Return (X, Y) of the center of cell containing provided text 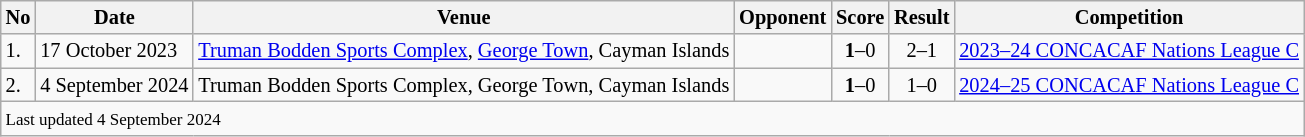
4 September 2024 (114, 85)
Venue (464, 17)
Date (114, 17)
2–1 (922, 51)
17 October 2023 (114, 51)
2023–24 CONCACAF Nations League C (1129, 51)
2024–25 CONCACAF Nations League C (1129, 85)
Last updated 4 September 2024 (652, 118)
Competition (1129, 17)
Result (922, 17)
2. (18, 85)
Opponent (782, 17)
Score (860, 17)
No (18, 17)
1. (18, 51)
